From the cell containing the given text, extract its center point as [x, y] coordinate. 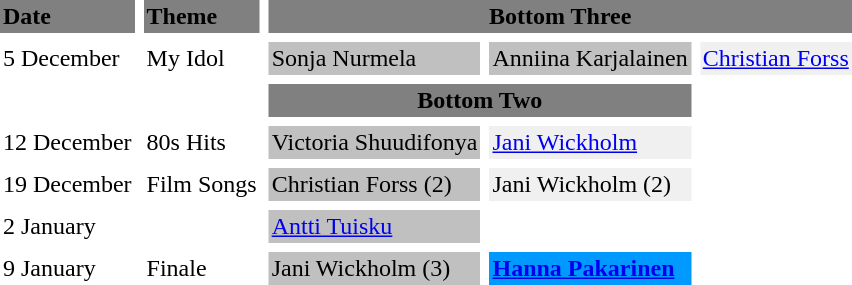
Film Songs [202, 184]
2 January [68, 226]
Christian Forss (2) [375, 184]
Sonja Nurmela [375, 58]
Jani Wickholm (2) [590, 184]
My Idol [202, 58]
Date [68, 16]
Finale [202, 268]
Christian Forss [776, 58]
Bottom Two [480, 100]
5 December [68, 58]
Victoria Shuudifonya [375, 142]
Theme [202, 16]
80s Hits [202, 142]
Hanna Pakarinen [590, 268]
Jani Wickholm [590, 142]
Anniina Karjalainen [590, 58]
12 December [68, 142]
19 December [68, 184]
Jani Wickholm (3) [375, 268]
Bottom Three [560, 16]
Antti Tuisku [375, 226]
9 January [68, 268]
